Scan for the cell matching the given text and deliver its [x, y] coordinate at center. 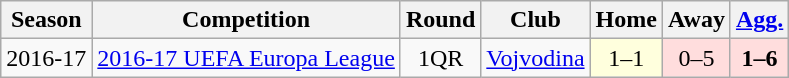
Agg. [759, 20]
2016-17 [46, 58]
0–5 [696, 58]
1QR [440, 58]
1–6 [759, 58]
1–1 [626, 58]
2016-17 UEFA Europa League [246, 58]
Vojvodina [536, 58]
Competition [246, 20]
Season [46, 20]
Club [536, 20]
Round [440, 20]
Home [626, 20]
Away [696, 20]
